Capture the cell that displays the provided text and extract its (X, Y) central coordinate. 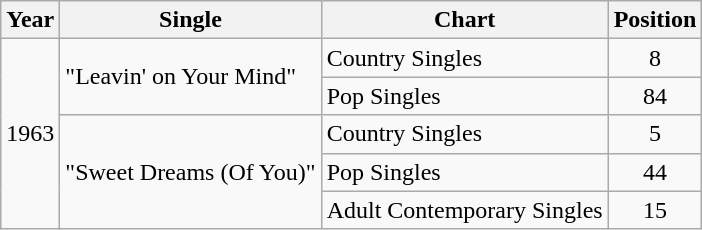
1963 (30, 134)
Year (30, 20)
Position (655, 20)
84 (655, 96)
Chart (464, 20)
Single (190, 20)
44 (655, 172)
Adult Contemporary Singles (464, 210)
8 (655, 58)
"Sweet Dreams (Of You)" (190, 172)
"Leavin' on Your Mind" (190, 77)
15 (655, 210)
5 (655, 134)
